Extract the (x, y) coordinate from the center of the cell holding the provided text.  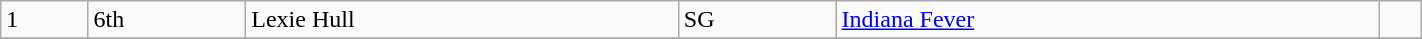
Indiana Fever (1108, 20)
1 (44, 20)
SG (757, 20)
6th (167, 20)
Lexie Hull (462, 20)
